Provide the [X, Y] coordinate of the cell's center where the given text is located.  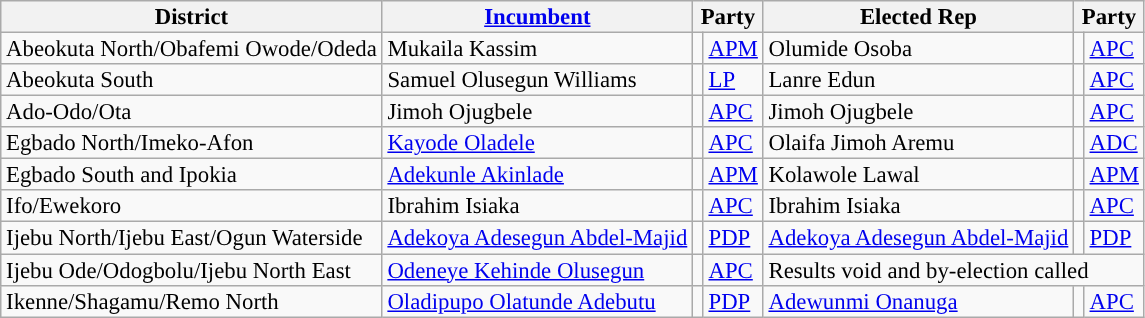
Ijebu Ode/Odogbolu/Ijebu North East [192, 270]
Abeokuta South [192, 80]
Mukaila Kassim [537, 49]
Kayode Oladele [537, 143]
ADC [1114, 143]
District [192, 17]
Egbado South and Ipokia [192, 175]
Ifo/Ewekoro [192, 206]
Odeneye Kehinde Olusegun [537, 270]
Egbado North/Imeko-Afon [192, 143]
Elected Rep [918, 17]
Kolawole Lawal [918, 175]
Ikenne/Shagamu/Remo North [192, 301]
Adewunmi Onanuga [918, 301]
Olaifa Jimoh Aremu [918, 143]
Results void and by-election called [954, 270]
Olumide Osoba [918, 49]
Ijebu North/Ijebu East/Ogun Waterside [192, 238]
Adekunle Akinlade [537, 175]
LP [733, 80]
Abeokuta North/Obafemi Owode/Odeda [192, 49]
Incumbent [537, 17]
Oladipupo Olatunde Adebutu [537, 301]
Ado-Odo/Ota [192, 112]
Samuel Olusegun Williams [537, 80]
Lanre Edun [918, 80]
